Detect which cell encompasses the target text, then output its [X, Y] center coordinate. 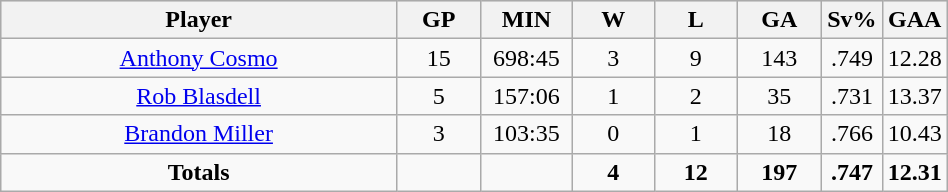
4 [613, 172]
197 [780, 172]
.749 [852, 58]
GA [780, 20]
5 [438, 96]
.731 [852, 96]
18 [780, 134]
157:06 [526, 96]
9 [695, 58]
L [695, 20]
103:35 [526, 134]
Rob Blasdell [199, 96]
35 [780, 96]
10.43 [914, 134]
Brandon Miller [199, 134]
Anthony Cosmo [199, 58]
MIN [526, 20]
15 [438, 58]
Totals [199, 172]
.747 [852, 172]
.766 [852, 134]
0 [613, 134]
GAA [914, 20]
Player [199, 20]
143 [780, 58]
W [613, 20]
698:45 [526, 58]
13.37 [914, 96]
12 [695, 172]
2 [695, 96]
GP [438, 20]
12.31 [914, 172]
12.28 [914, 58]
Sv% [852, 20]
